Return the (X, Y) coordinate for the center point of the cell that contains the specified text.  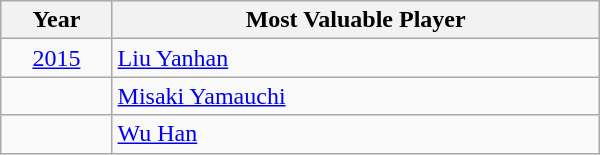
Liu Yanhan (356, 58)
Most Valuable Player (356, 20)
2015 (56, 58)
Misaki Yamauchi (356, 96)
Year (56, 20)
Wu Han (356, 134)
